Output the (X, Y) coordinate of the center of the cell containing the given text.  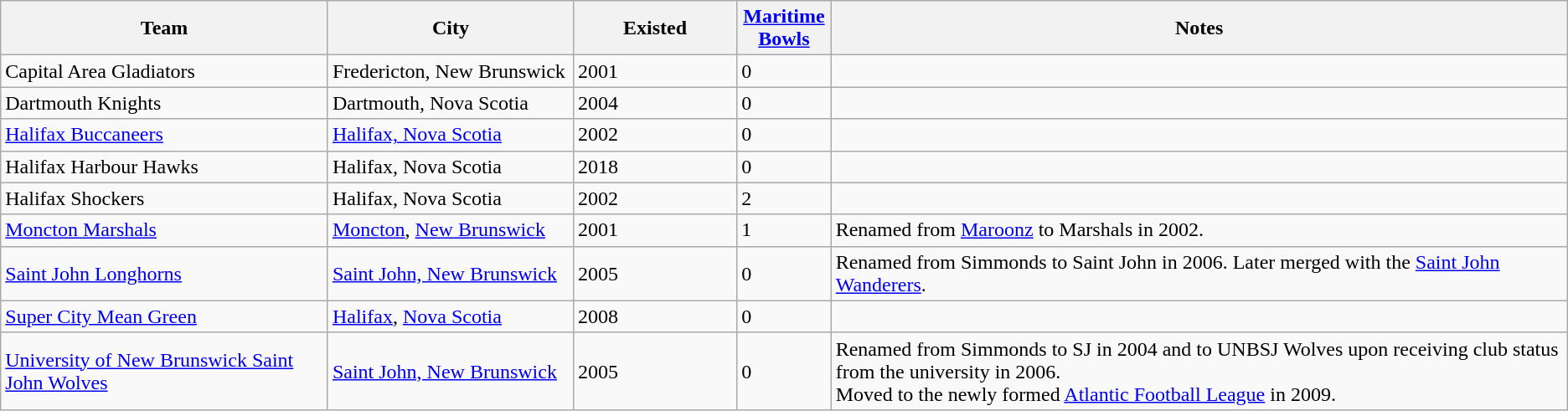
2018 (655, 167)
Capital Area Gladiators (164, 71)
Halifax Buccaneers (164, 135)
Halifax Harbour Hawks (164, 167)
Moncton Marshals (164, 230)
University of New Brunswick Saint John Wolves (164, 371)
Moncton, New Brunswick (451, 230)
1 (784, 230)
2004 (655, 103)
Renamed from Maroonz to Marshals in 2002. (1199, 230)
Maritime Bowls (784, 28)
Dartmouth Knights (164, 103)
Existed (655, 28)
Dartmouth, Nova Scotia (451, 103)
Notes (1199, 28)
Team (164, 28)
2008 (655, 316)
Fredericton, New Brunswick (451, 71)
Halifax Shockers (164, 198)
Renamed from Simmonds to Saint John in 2006. Later merged with the Saint John Wanderers. (1199, 273)
2 (784, 198)
Super City Mean Green (164, 316)
City (451, 28)
Saint John Longhorns (164, 273)
